Extract the [X, Y] coordinate from the center of the cell holding the provided text.  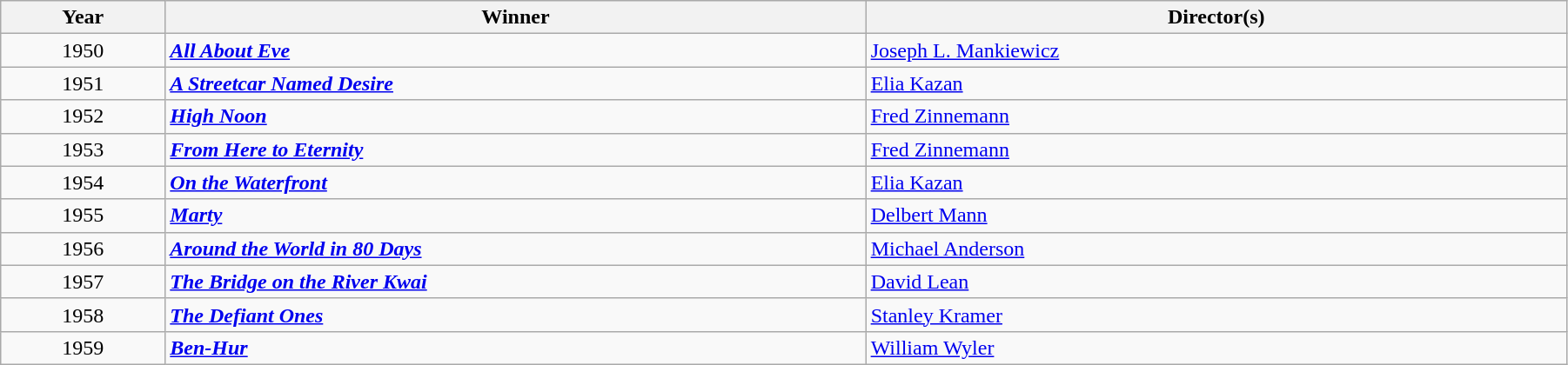
Year [84, 17]
Around the World in 80 Days [515, 249]
The Defiant Ones [515, 315]
Winner [515, 17]
1958 [84, 315]
1951 [84, 83]
1957 [84, 282]
From Here to Eternity [515, 149]
Michael Anderson [1216, 249]
William Wyler [1216, 348]
Director(s) [1216, 17]
1955 [84, 216]
1950 [84, 50]
Delbert Mann [1216, 216]
1956 [84, 249]
High Noon [515, 116]
Marty [515, 216]
The Bridge on the River Kwai [515, 282]
All About Eve [515, 50]
A Streetcar Named Desire [515, 83]
1953 [84, 149]
1954 [84, 182]
On the Waterfront [515, 182]
David Lean [1216, 282]
1952 [84, 116]
Ben-Hur [515, 348]
Joseph L. Mankiewicz [1216, 50]
Stanley Kramer [1216, 315]
1959 [84, 348]
